For the text-containing cell, return its midpoint in (x, y) coordinate format. 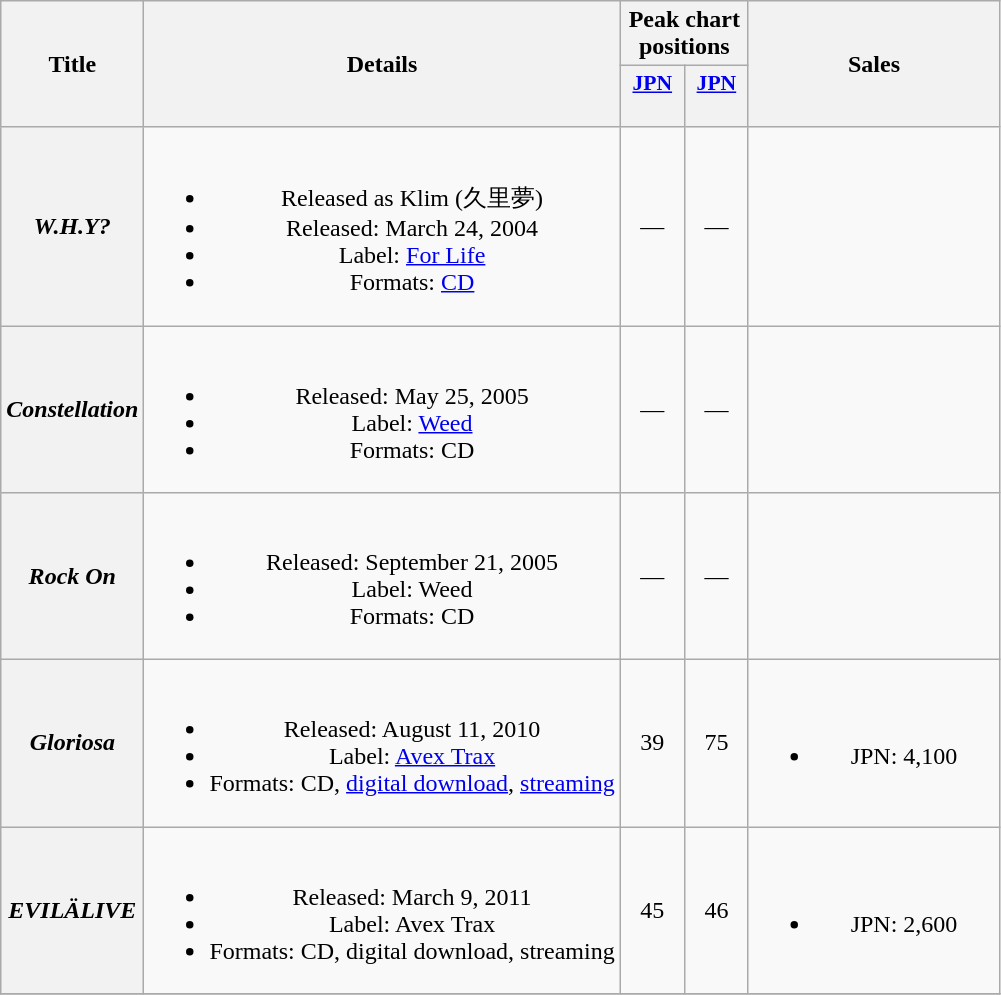
W.H.Y? (72, 226)
Details (382, 64)
Released: March 9, 2011Label: Avex TraxFormats: CD, digital download, streaming (382, 910)
Released: August 11, 2010Label: Avex TraxFormats: CD, digital download, streaming (382, 744)
JPN: 4,100 (874, 744)
Rock On (72, 576)
Released as Klim (久里夢)Released: March 24, 2004Label: For LifeFormats: CD (382, 226)
Released: September 21, 2005Label: WeedFormats: CD (382, 576)
JPN: 2,600 (874, 910)
45 (652, 910)
Constellation (72, 410)
EVILÄLIVE (72, 910)
39 (652, 744)
Sales (874, 64)
Peak chart positions (684, 34)
Gloriosa (72, 744)
Title (72, 64)
Released: May 25, 2005Label: WeedFormats: CD (382, 410)
75 (716, 744)
46 (716, 910)
